Locate the cell with the specified text and output its (x, y) center coordinate. 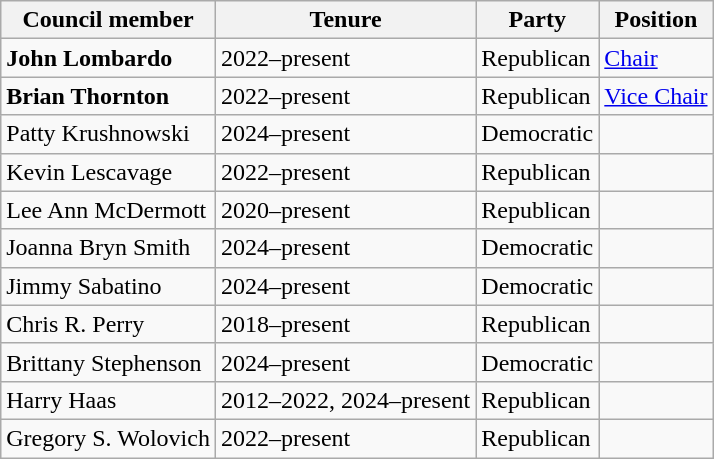
John Lombardo (108, 58)
2018–present (345, 324)
Tenure (345, 20)
Harry Haas (108, 400)
Party (538, 20)
Patty Krushnowski (108, 134)
Jimmy Sabatino (108, 286)
Vice Chair (656, 96)
Joanna Bryn Smith (108, 248)
2012–2022, 2024–present (345, 400)
Chair (656, 58)
Brittany Stephenson (108, 362)
Position (656, 20)
Kevin Lescavage (108, 172)
Brian Thornton (108, 96)
Lee Ann McDermott (108, 210)
Chris R. Perry (108, 324)
2020–present (345, 210)
Council member (108, 20)
Gregory S. Wolovich (108, 438)
